Detect which cell encompasses the target text, then output its (X, Y) center coordinate. 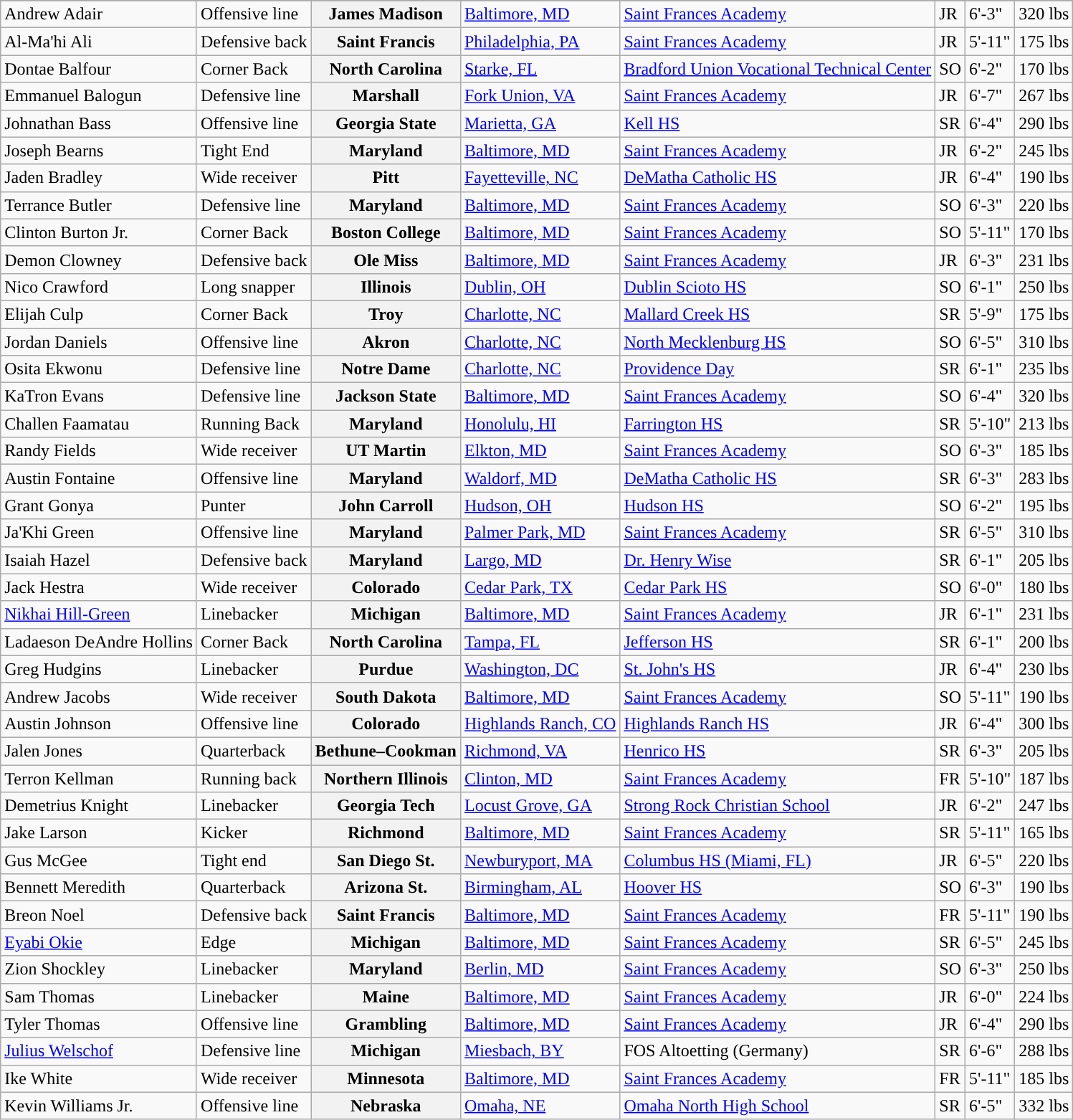
Breon Noel (99, 915)
Honolulu, HI (540, 424)
Tampa, FL (540, 642)
Jackson State (386, 397)
Omaha, NE (540, 1106)
Providence Day (778, 369)
195 lbs (1044, 506)
Washington, DC (540, 669)
Nikhai Hill-Green (99, 614)
Austin Johnson (99, 723)
Highlands Ranch, CO (540, 723)
Locust Grove, GA (540, 806)
Edge (254, 942)
Bradford Union Vocational Technical Center (778, 69)
Georgia Tech (386, 806)
5'-9" (991, 314)
Marietta, GA (540, 123)
Berlin, MD (540, 969)
Jordan Daniels (99, 342)
Terron Kellman (99, 778)
Notre Dame (386, 369)
Cedar Park, TX (540, 587)
Sam Thomas (99, 997)
Elijah Culp (99, 314)
Joseph Bearns (99, 151)
Ike White (99, 1078)
Demon Clowney (99, 260)
332 lbs (1044, 1106)
Minnesota (386, 1078)
Johnathan Bass (99, 123)
KaTron Evans (99, 397)
Running Back (254, 424)
200 lbs (1044, 642)
187 lbs (1044, 778)
Al-Ma'hi Ali (99, 42)
Georgia State (386, 123)
Clinton, MD (540, 778)
Miesbach, BY (540, 1051)
Illinois (386, 287)
Boston College (386, 232)
Northern Illinois (386, 778)
Punter (254, 506)
Nico Crawford (99, 287)
Largo, MD (540, 560)
Greg Hudgins (99, 669)
Tyler Thomas (99, 1024)
Newburyport, MA (540, 860)
Waldorf, MD (540, 478)
283 lbs (1044, 478)
Long snapper (254, 287)
Richmond, VA (540, 751)
Jefferson HS (778, 642)
Bennett Meredith (99, 888)
North Mecklenburg HS (778, 342)
Hudson, OH (540, 506)
Grant Gonya (99, 506)
Austin Fontaine (99, 478)
Jalen Jones (99, 751)
Dr. Henry Wise (778, 560)
Ja'Khi Green (99, 533)
Andrew Jacobs (99, 696)
Elkton, MD (540, 451)
Jake Larson (99, 833)
Running back (254, 778)
230 lbs (1044, 669)
Zion Shockley (99, 969)
Troy (386, 314)
Marshall (386, 96)
Richmond (386, 833)
Clinton Burton Jr. (99, 232)
Mallard Creek HS (778, 314)
Kevin Williams Jr. (99, 1106)
267 lbs (1044, 96)
John Carroll (386, 506)
Philadelphia, PA (540, 42)
St. John's HS (778, 669)
Jack Hestra (99, 587)
Grambling (386, 1024)
Palmer Park, MD (540, 533)
Eyabi Okie (99, 942)
Columbus HS (Miami, FL) (778, 860)
Kell HS (778, 123)
Emmanuel Balogun (99, 96)
Demetrius Knight (99, 806)
Birmingham, AL (540, 888)
Gus McGee (99, 860)
Strong Rock Christian School (778, 806)
Isaiah Hazel (99, 560)
180 lbs (1044, 587)
Dublin Scioto HS (778, 287)
Maine (386, 997)
247 lbs (1044, 806)
6'-6" (991, 1051)
Dublin, OH (540, 287)
288 lbs (1044, 1051)
Kicker (254, 833)
FOS Altoetting (Germany) (778, 1051)
South Dakota (386, 696)
Challen Faamatau (99, 424)
6'-7" (991, 96)
224 lbs (1044, 997)
Fork Union, VA (540, 96)
Hudson HS (778, 506)
Arizona St. (386, 888)
Osita Ekwonu (99, 369)
Hoover HS (778, 888)
Terrance Butler (99, 205)
300 lbs (1044, 723)
Nebraska (386, 1106)
Tight End (254, 151)
213 lbs (1044, 424)
Pitt (386, 178)
Ole Miss (386, 260)
Purdue (386, 669)
Highlands Ranch HS (778, 723)
Farrington HS (778, 424)
UT Martin (386, 451)
Akron (386, 342)
235 lbs (1044, 369)
Julius Welschof (99, 1051)
San Diego St. (386, 860)
Tight end (254, 860)
Andrew Adair (99, 14)
Ladaeson DeAndre Hollins (99, 642)
Jaden Bradley (99, 178)
Bethune–Cookman (386, 751)
165 lbs (1044, 833)
Omaha North High School (778, 1106)
James Madison (386, 14)
Cedar Park HS (778, 587)
Starke, FL (540, 69)
Fayetteville, NC (540, 178)
Henrico HS (778, 751)
Dontae Balfour (99, 69)
Randy Fields (99, 451)
